Search for the cell housing the specified text and yield its [x, y] center coordinate. 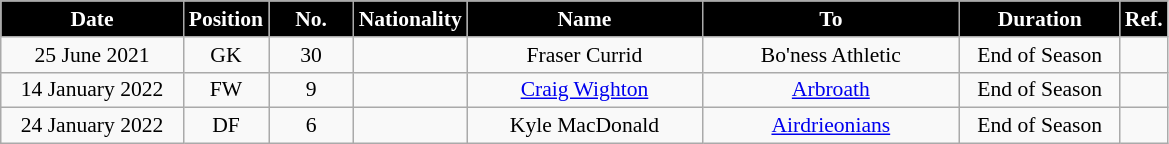
To [831, 19]
FW [226, 90]
No. [310, 19]
Airdrieonians [831, 126]
DF [226, 126]
Ref. [1144, 19]
Bo'ness Athletic [831, 55]
24 January 2022 [92, 126]
Fraser Currid [584, 55]
Arbroath [831, 90]
6 [310, 126]
25 June 2021 [92, 55]
Position [226, 19]
GK [226, 55]
14 January 2022 [92, 90]
Date [92, 19]
Craig Wighton [584, 90]
Nationality [410, 19]
Name [584, 19]
Duration [1040, 19]
9 [310, 90]
Kyle MacDonald [584, 126]
30 [310, 55]
